For the text-containing cell, return its midpoint in [X, Y] coordinate format. 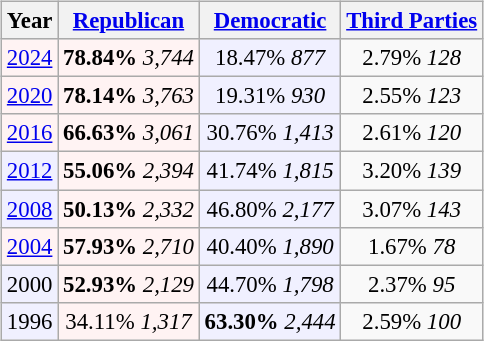
44.70% 1,798 [270, 284]
2.37% 95 [412, 284]
78.84% 3,744 [129, 58]
40.40% 1,890 [270, 246]
52.93% 2,129 [129, 284]
Republican [129, 21]
34.11% 1,317 [129, 321]
2.61% 120 [412, 133]
2012 [30, 171]
55.06% 2,394 [129, 171]
Year [30, 21]
19.31% 930 [270, 96]
50.13% 2,332 [129, 209]
41.74% 1,815 [270, 171]
3.20% 139 [412, 171]
2016 [30, 133]
1996 [30, 321]
1.67% 78 [412, 246]
30.76% 1,413 [270, 133]
Democratic [270, 21]
3.07% 143 [412, 209]
2000 [30, 284]
2020 [30, 96]
2.79% 128 [412, 58]
63.30% 2,444 [270, 321]
2024 [30, 58]
Third Parties [412, 21]
2.59% 100 [412, 321]
46.80% 2,177 [270, 209]
2004 [30, 246]
2008 [30, 209]
18.47% 877 [270, 58]
66.63% 3,061 [129, 133]
78.14% 3,763 [129, 96]
2.55% 123 [412, 96]
57.93% 2,710 [129, 246]
